Find where the given text appears and provide that cell's center as (X, Y) coordinate. 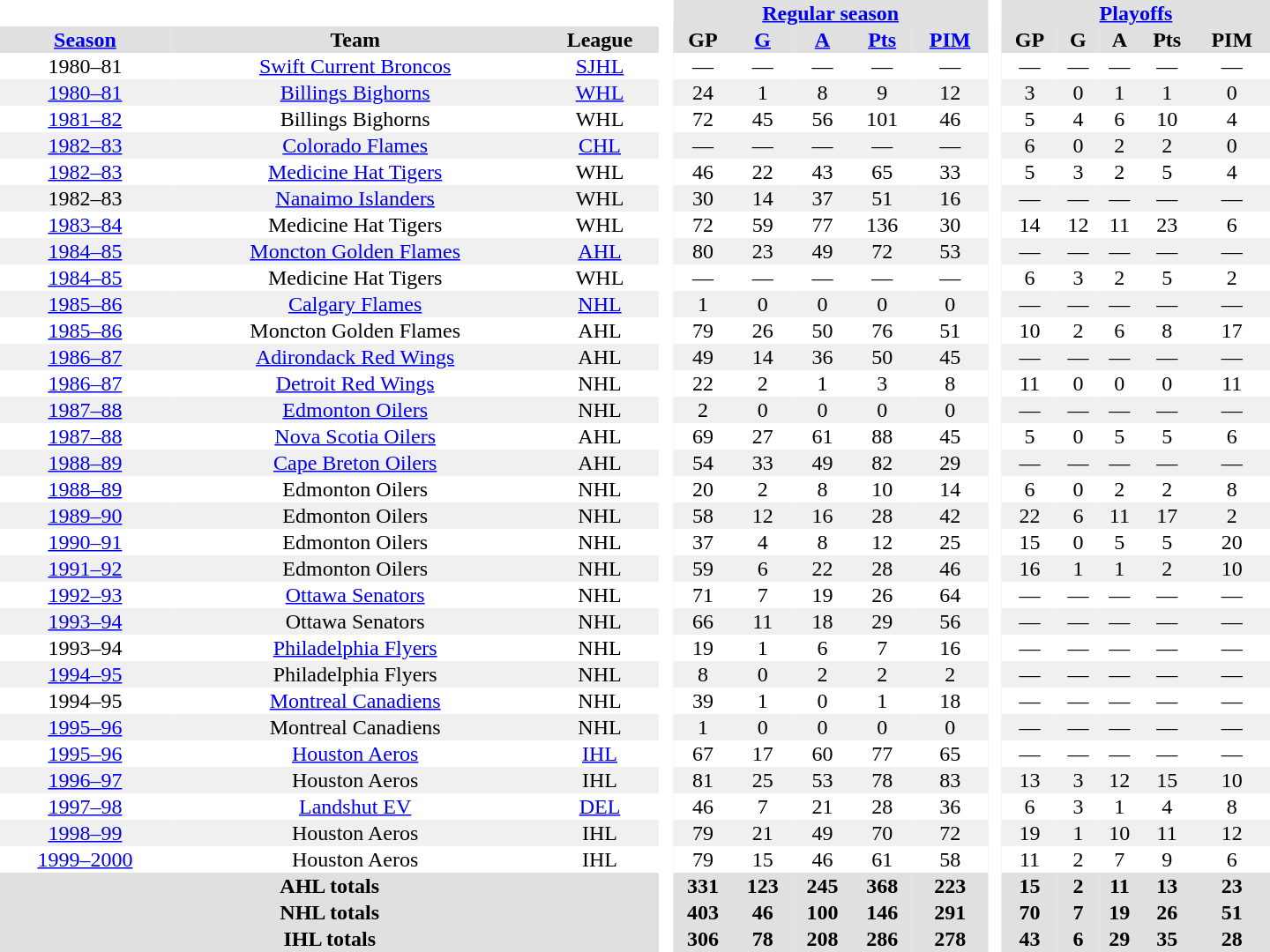
42 (950, 516)
Calgary Flames (355, 304)
AHL totals (330, 886)
Nova Scotia Oilers (355, 436)
208 (823, 939)
76 (882, 331)
IHL totals (330, 939)
Season (85, 40)
24 (703, 93)
Nanaimo Islanders (355, 198)
54 (703, 463)
Cape Breton Oilers (355, 463)
1983–84 (85, 225)
1989–90 (85, 516)
286 (882, 939)
368 (882, 886)
1997–98 (85, 807)
69 (703, 436)
82 (882, 463)
Regular season (831, 13)
146 (882, 912)
Team (355, 40)
1992–93 (85, 595)
1991–92 (85, 569)
100 (823, 912)
Colorado Flames (355, 145)
223 (950, 886)
66 (703, 621)
1990–91 (85, 542)
71 (703, 595)
403 (703, 912)
Playoffs (1136, 13)
83 (950, 780)
81 (703, 780)
136 (882, 225)
306 (703, 939)
67 (703, 754)
60 (823, 754)
64 (950, 595)
331 (703, 886)
291 (950, 912)
DEL (600, 807)
245 (823, 886)
35 (1168, 939)
278 (950, 939)
1999–2000 (85, 859)
SJHL (600, 66)
NHL totals (330, 912)
1998–99 (85, 833)
101 (882, 119)
1981–82 (85, 119)
39 (703, 701)
80 (703, 251)
CHL (600, 145)
27 (763, 436)
Detroit Red Wings (355, 383)
88 (882, 436)
123 (763, 886)
1996–97 (85, 780)
Adirondack Red Wings (355, 357)
Swift Current Broncos (355, 66)
League (600, 40)
Landshut EV (355, 807)
